Extract the (X, Y) coordinate from the center of the cell holding the provided text.  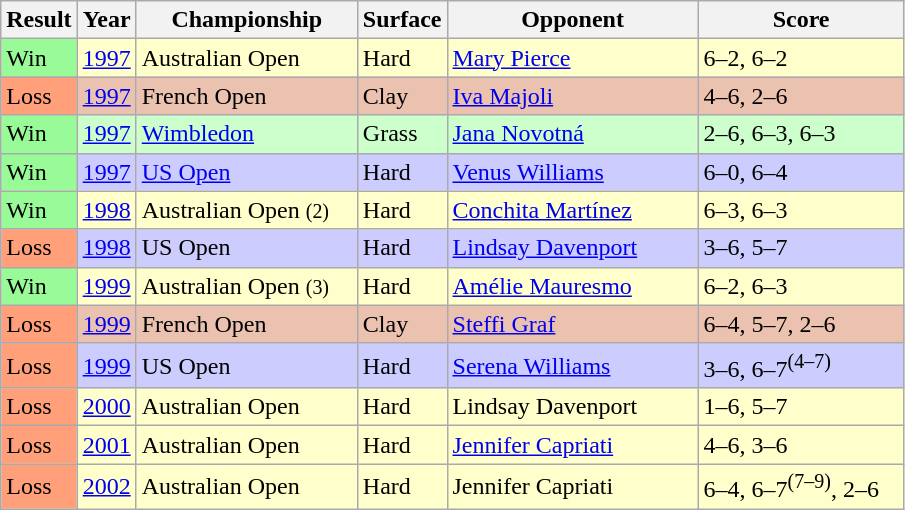
Conchita Martínez (572, 210)
6–2, 6–2 (801, 58)
2–6, 6–3, 6–3 (801, 134)
Steffi Graf (572, 324)
Surface (402, 20)
Result (39, 20)
Year (106, 20)
3–6, 6–7(4–7) (801, 366)
Amélie Mauresmo (572, 286)
Jana Novotná (572, 134)
Australian Open (3) (246, 286)
Score (801, 20)
Wimbledon (246, 134)
6–4, 6–7(7–9), 2–6 (801, 486)
2001 (106, 445)
Championship (246, 20)
Australian Open (2) (246, 210)
Iva Majoli (572, 96)
3–6, 5–7 (801, 248)
6–3, 6–3 (801, 210)
Mary Pierce (572, 58)
4–6, 3–6 (801, 445)
Venus Williams (572, 172)
1–6, 5–7 (801, 407)
Grass (402, 134)
6–4, 5–7, 2–6 (801, 324)
2000 (106, 407)
4–6, 2–6 (801, 96)
Opponent (572, 20)
Serena Williams (572, 366)
6–0, 6–4 (801, 172)
2002 (106, 486)
6–2, 6–3 (801, 286)
